Scan for the cell matching the given text and deliver its [X, Y] coordinate at center. 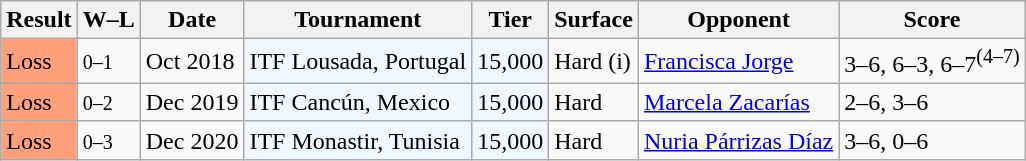
Marcela Zacarías [738, 102]
Oct 2018 [192, 62]
Opponent [738, 20]
Result [39, 20]
Francisca Jorge [738, 62]
Surface [594, 20]
3–6, 0–6 [932, 140]
3–6, 6–3, 6–7(4–7) [932, 62]
Date [192, 20]
Score [932, 20]
Dec 2019 [192, 102]
ITF Cancún, Mexico [358, 102]
Hard (i) [594, 62]
2–6, 3–6 [932, 102]
Nuria Párrizas Díaz [738, 140]
0–1 [108, 62]
ITF Monastir, Tunisia [358, 140]
Dec 2020 [192, 140]
Tournament [358, 20]
0–3 [108, 140]
ITF Lousada, Portugal [358, 62]
Tier [510, 20]
0–2 [108, 102]
W–L [108, 20]
